Provide the (x, y) coordinate of the cell's center where the given text is located.  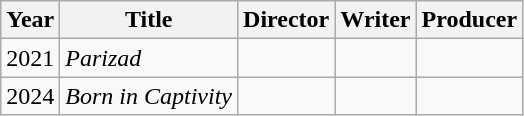
2021 (30, 58)
Title (149, 20)
2024 (30, 96)
Born in Captivity (149, 96)
Year (30, 20)
Director (286, 20)
Producer (470, 20)
Writer (376, 20)
Parizad (149, 58)
